Pinpoint the cell where the given text exists, returning its (x, y) midpoint coordinate. 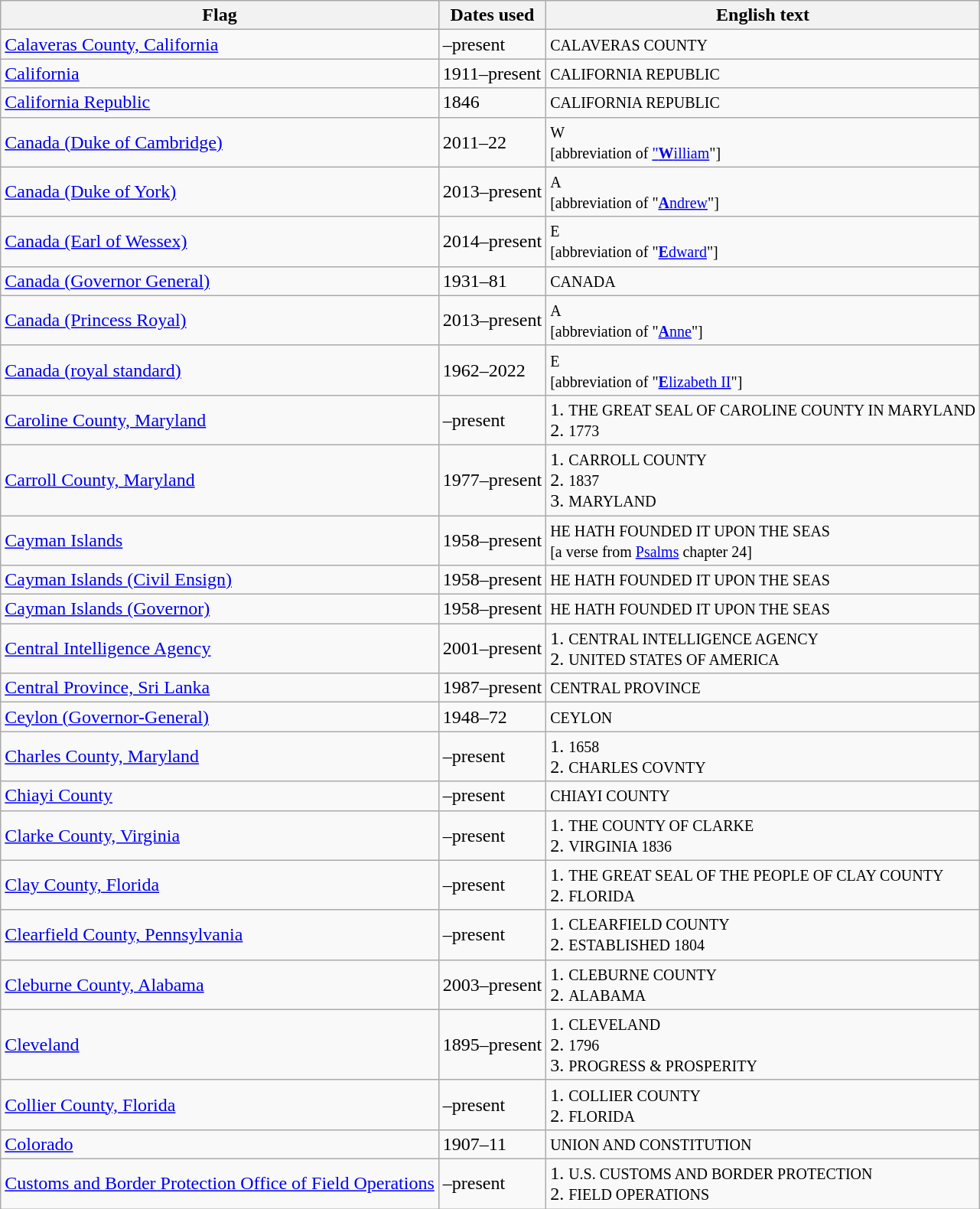
1. THE COUNTY OF CLARKE2. VIRGINIA 1836 (763, 836)
Canada (Princess Royal) (220, 320)
Cleveland (220, 1044)
CHIAYI COUNTY (763, 796)
CALAVERAS COUNTY (763, 44)
Charles County, Maryland (220, 756)
Chiayi County (220, 796)
1907–11 (492, 1144)
CENTRAL PROVINCE (763, 688)
Clearfield County, Pennsylvania (220, 935)
Canada (Governor General) (220, 281)
1948–72 (492, 717)
UNION AND CONSTITUTION (763, 1144)
Flag (220, 15)
Dates used (492, 15)
Ceylon (Governor-General) (220, 717)
2001–present (492, 649)
1. CARROLL COUNTY2. 18373. MARYLAND (763, 480)
Central Intelligence Agency (220, 649)
1. 16582. CHARLES COVNTY (763, 756)
1. THE GREAT SEAL OF CAROLINE COUNTY IN MARYLAND2. 1773 (763, 419)
CEYLON (763, 717)
Clay County, Florida (220, 885)
1931–81 (492, 281)
Customs and Border Protection Office of Field Operations (220, 1183)
1987–present (492, 688)
1911–present (492, 73)
1. CLEARFIELD COUNTY2. ESTABLISHED 1804 (763, 935)
1. CLEVELAND2. 17963. PROGRESS & PROSPERITY (763, 1044)
Canada (Earl of Wessex) (220, 242)
Cayman Islands (220, 540)
Cayman Islands (Governor) (220, 609)
Cayman Islands (Civil Ensign) (220, 580)
E[abbreviation of "Edward"] (763, 242)
Clarke County, Virginia (220, 836)
2003–present (492, 984)
Caroline County, Maryland (220, 419)
HE HATH FOUNDED IT UPON THE SEAS[a verse from Psalms chapter 24] (763, 540)
A[abbreviation of "Anne"] (763, 320)
Calaveras County, California (220, 44)
Canada (royal standard) (220, 370)
Canada (Duke of Cambridge) (220, 142)
Colorado (220, 1144)
1846 (492, 103)
Cleburne County, Alabama (220, 984)
1. COLLIER COUNTY2. FLORIDA (763, 1105)
W[abbreviation of "William"] (763, 142)
1. U.S. CUSTOMS AND BORDER PROTECTION2. FIELD OPERATIONS (763, 1183)
2011–22 (492, 142)
Central Province, Sri Lanka (220, 688)
California (220, 73)
1977–present (492, 480)
A[abbreviation of "Andrew"] (763, 191)
1895–present (492, 1044)
1. CENTRAL INTELLIGENCE AGENCY2. UNITED STATES OF AMERICA (763, 649)
CANADA (763, 281)
Carroll County, Maryland (220, 480)
Canada (Duke of York) (220, 191)
1. CLEBURNE COUNTY2. ALABAMA (763, 984)
English text (763, 15)
E[abbreviation of "Elizabeth II"] (763, 370)
California Republic (220, 103)
1. THE GREAT SEAL OF THE PEOPLE OF CLAY COUNTY2. FLORIDA (763, 885)
2014–present (492, 242)
1962–2022 (492, 370)
Collier County, Florida (220, 1105)
